Detect which cell encompasses the target text, then output its [x, y] center coordinate. 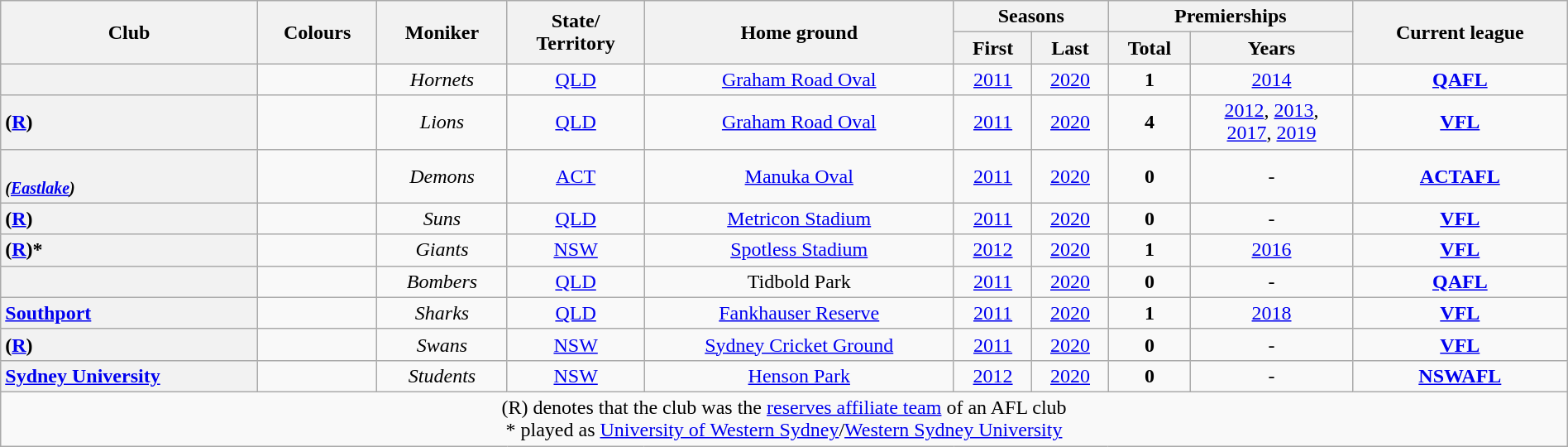
2016 [1272, 250]
Hornets [442, 79]
Southport [129, 313]
Sydney University [129, 376]
ACT [576, 175]
Henson Park [799, 376]
Giants [442, 250]
(R) denotes that the club was the reserves affiliate team of an AFL club* played as University of Western Sydney/Western Sydney University [784, 419]
Spotless Stadium [799, 250]
Premierships [1231, 17]
ACTAFL [1460, 175]
Sydney Cricket Ground [799, 344]
Last [1070, 48]
Students [442, 376]
Fankhauser Reserve [799, 313]
Years [1272, 48]
Swans [442, 344]
Sharks [442, 313]
Metricon Stadium [799, 219]
4 [1150, 123]
Lions [442, 123]
(Eastlake) [129, 175]
Manuka Oval [799, 175]
NSWAFL [1460, 376]
2014 [1272, 79]
First [992, 48]
Suns [442, 219]
Moniker [442, 32]
Club [129, 32]
Tidbold Park [799, 281]
Home ground [799, 32]
2018 [1272, 313]
2012, 2013, 2017, 2019 [1272, 123]
State/Territory [576, 32]
Current league [1460, 32]
Seasons [1030, 17]
(R)* [129, 250]
Demons [442, 175]
Total [1150, 48]
Bombers [442, 281]
Colours [318, 32]
